From the cell containing the given text, extract its center point as [x, y] coordinate. 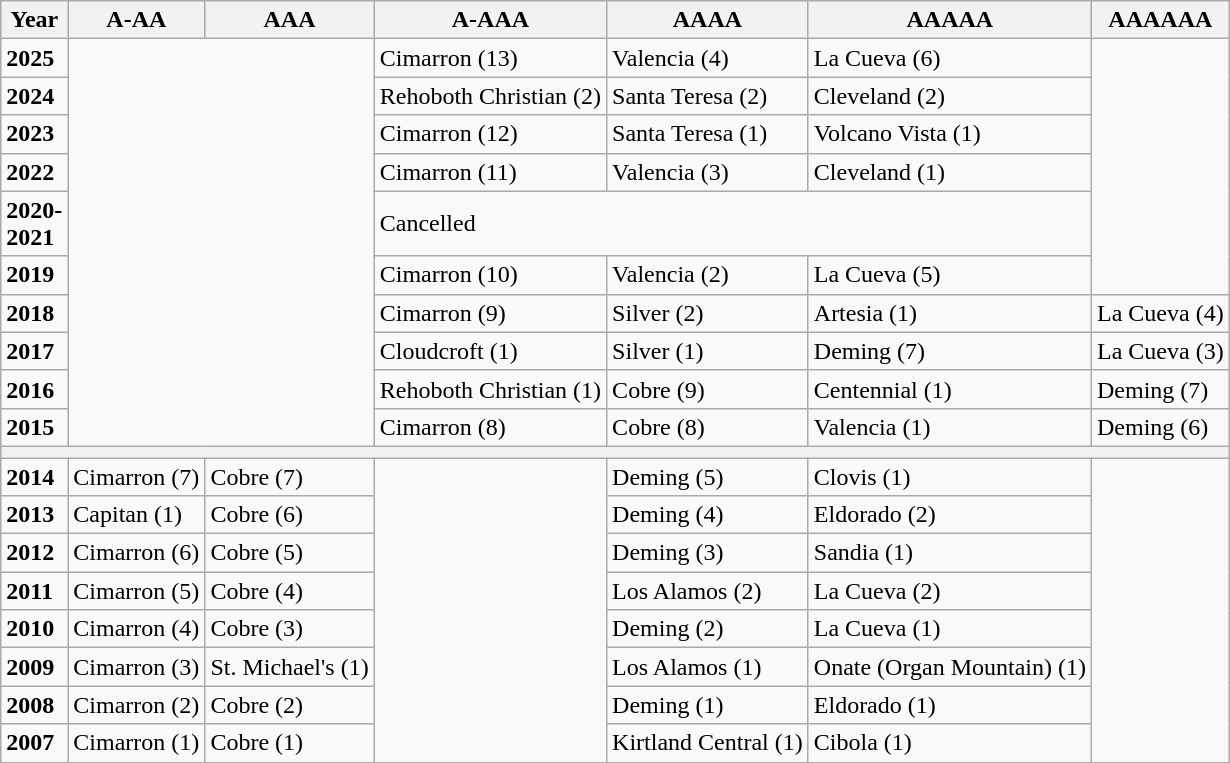
Eldorado (2) [950, 515]
2020-2021 [34, 224]
Deming (3) [708, 553]
Silver (2) [708, 313]
St. Michael's (1) [290, 667]
Cimarron (8) [490, 427]
Valencia (2) [708, 275]
Cimarron (4) [136, 629]
2011 [34, 591]
Cancelled [732, 224]
Cobre (2) [290, 705]
Cleveland (2) [950, 96]
Centennial (1) [950, 389]
Deming (2) [708, 629]
AAAAAA [1160, 20]
Rehoboth Christian (1) [490, 389]
Cimarron (7) [136, 477]
Los Alamos (2) [708, 591]
Cobre (3) [290, 629]
2024 [34, 96]
Cimarron (5) [136, 591]
2014 [34, 477]
Deming (4) [708, 515]
Clovis (1) [950, 477]
Valencia (1) [950, 427]
La Cueva (6) [950, 58]
Valencia (4) [708, 58]
Cobre (4) [290, 591]
Cobre (8) [708, 427]
2015 [34, 427]
Cimarron (13) [490, 58]
Santa Teresa (2) [708, 96]
La Cueva (5) [950, 275]
Silver (1) [708, 351]
Cimarron (6) [136, 553]
Santa Teresa (1) [708, 134]
AAA [290, 20]
La Cueva (1) [950, 629]
Volcano Vista (1) [950, 134]
Cimarron (12) [490, 134]
Cibola (1) [950, 743]
Deming (5) [708, 477]
2009 [34, 667]
2008 [34, 705]
Cimarron (9) [490, 313]
Los Alamos (1) [708, 667]
Deming (6) [1160, 427]
La Cueva (3) [1160, 351]
La Cueva (4) [1160, 313]
Cleveland (1) [950, 172]
Cobre (1) [290, 743]
2023 [34, 134]
AAAAA [950, 20]
2022 [34, 172]
A-AAA [490, 20]
Deming (1) [708, 705]
Rehoboth Christian (2) [490, 96]
Cimarron (11) [490, 172]
Eldorado (1) [950, 705]
Cimarron (3) [136, 667]
Cimarron (10) [490, 275]
AAAA [708, 20]
Sandia (1) [950, 553]
Artesia (1) [950, 313]
Capitan (1) [136, 515]
2017 [34, 351]
Cloudcroft (1) [490, 351]
Cimarron (1) [136, 743]
Cobre (7) [290, 477]
Valencia (3) [708, 172]
Cimarron (2) [136, 705]
Kirtland Central (1) [708, 743]
2019 [34, 275]
A-AA [136, 20]
Cobre (5) [290, 553]
2018 [34, 313]
Cobre (6) [290, 515]
2025 [34, 58]
2012 [34, 553]
2007 [34, 743]
2013 [34, 515]
Year [34, 20]
2010 [34, 629]
La Cueva (2) [950, 591]
Cobre (9) [708, 389]
Onate (Organ Mountain) (1) [950, 667]
2016 [34, 389]
